Scan for the cell matching the given text and deliver its [x, y] coordinate at center. 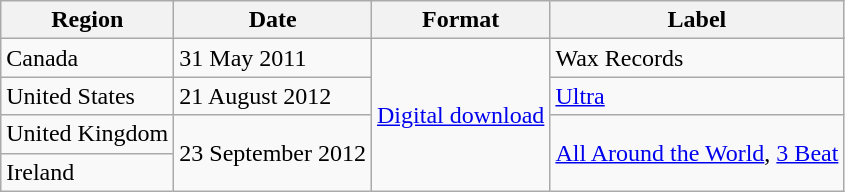
23 September 2012 [273, 153]
All Around the World, 3 Beat [697, 153]
Region [88, 20]
Canada [88, 58]
United States [88, 96]
31 May 2011 [273, 58]
Ireland [88, 172]
Digital download [461, 115]
21 August 2012 [273, 96]
Format [461, 20]
Date [273, 20]
United Kingdom [88, 134]
Wax Records [697, 58]
Ultra [697, 96]
Label [697, 20]
